For the text-containing cell, return its midpoint in (x, y) coordinate format. 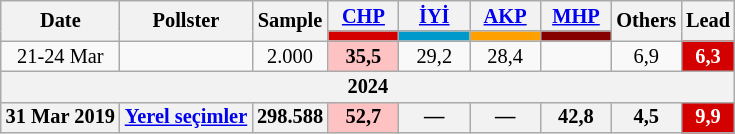
Date (60, 20)
29,2 (434, 56)
Lead (708, 20)
CHP (364, 16)
52,7 (364, 118)
6,3 (708, 56)
21-24 Mar (60, 56)
9,9 (708, 118)
4,5 (646, 118)
MHP (576, 16)
298.588 (290, 118)
31 Mar 2019 (60, 118)
35,5 (364, 56)
6,9 (646, 56)
Yerel seçimler (186, 118)
Others (646, 20)
2.000 (290, 56)
Pollster (186, 20)
İYİ (434, 16)
42,8 (576, 118)
2024 (368, 86)
Sample (290, 20)
28,4 (506, 56)
AKP (506, 16)
